Extract the (X, Y) coordinate from the center of the cell holding the provided text.  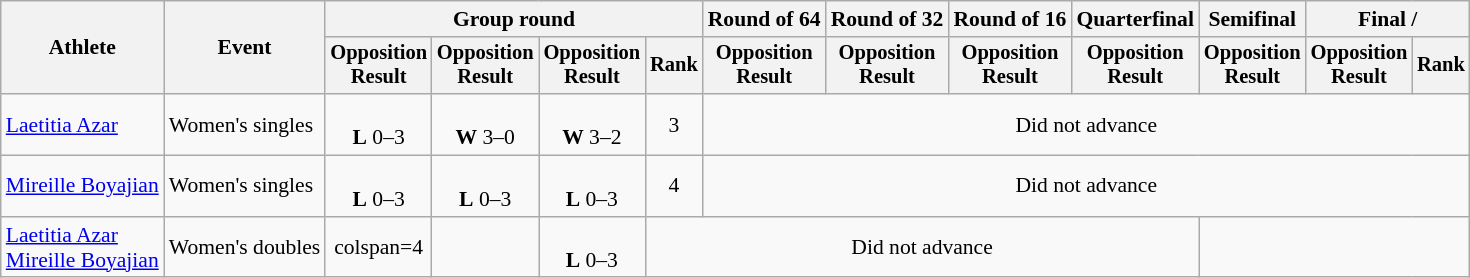
Event (245, 48)
colspan=4 (378, 248)
3 (674, 124)
Laetitia Azar (82, 124)
Women's doubles (245, 248)
4 (674, 186)
Mireille Boyajian (82, 186)
Round of 64 (764, 19)
Quarterfinal (1135, 19)
Laetitia AzarMireille Boyajian (82, 248)
W 3–2 (592, 124)
Round of 32 (888, 19)
Group round (514, 19)
W 3–0 (486, 124)
Round of 16 (1010, 19)
Semifinal (1252, 19)
Final / (1388, 19)
Athlete (82, 48)
